Find where the given text appears and provide that cell's center as (x, y) coordinate. 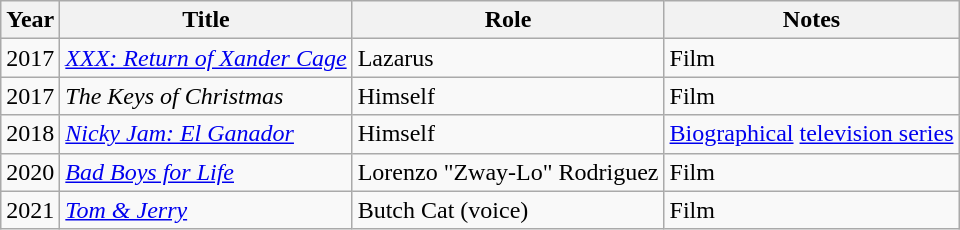
Title (206, 20)
Notes (812, 20)
2018 (30, 134)
Lorenzo "Zway-Lo" Rodriguez (508, 172)
Biographical television series (812, 134)
Butch Cat (voice) (508, 210)
Tom & Jerry (206, 210)
The Keys of Christmas (206, 96)
Lazarus (508, 58)
2020 (30, 172)
Bad Boys for Life (206, 172)
Year (30, 20)
2021 (30, 210)
XXX: Return of Xander Cage (206, 58)
Role (508, 20)
Nicky Jam: El Ganador (206, 134)
